Output the (x, y) coordinate of the center of the cell containing the given text.  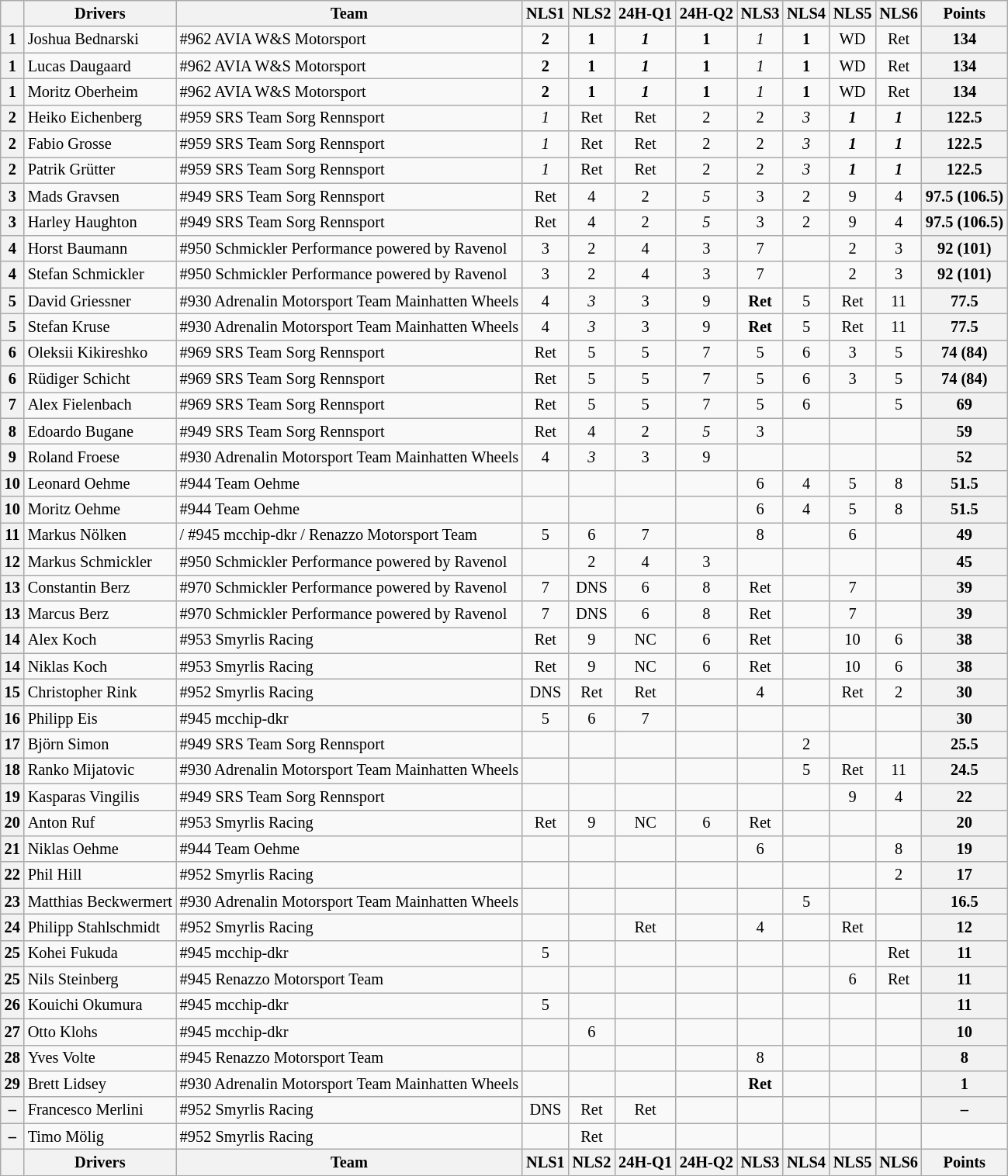
Leonard Oehme (100, 483)
29 (12, 1084)
23 (12, 901)
Lucas Daugaard (100, 66)
Alex Koch (100, 640)
Brett Lidsey (100, 1084)
Markus Nölken (100, 535)
Rüdiger Schicht (100, 379)
27 (12, 1032)
Philipp Eis (100, 718)
Kohei Fukuda (100, 953)
Horst Baumann (100, 248)
21 (12, 849)
Harley Haughton (100, 223)
Constantin Berz (100, 588)
Fabio Grosse (100, 144)
Matthias Beckwermert (100, 901)
/ #945 mcchip-dkr / Renazzo Motorsport Team (349, 535)
25.5 (965, 745)
49 (965, 535)
Marcus Berz (100, 614)
52 (965, 457)
59 (965, 431)
45 (965, 562)
Kouichi Okumura (100, 1005)
Roland Froese (100, 457)
24.5 (965, 770)
Alex Fielenbach (100, 405)
Anton Ruf (100, 823)
18 (12, 770)
Patrik Grütter (100, 170)
Philipp Stahlschmidt (100, 927)
Ranko Mijatovic (100, 770)
Kasparas Vingilis (100, 797)
Yves Volte (100, 1058)
Joshua Bednarski (100, 40)
Stefan Schmickler (100, 275)
Niklas Oehme (100, 849)
24 (12, 927)
Markus Schmickler (100, 562)
16 (12, 718)
Francesco Merlini (100, 1110)
Nils Steinberg (100, 980)
Stefan Kruse (100, 327)
Mads Gravsen (100, 196)
15 (12, 692)
Björn Simon (100, 745)
28 (12, 1058)
16.5 (965, 901)
David Griessner (100, 301)
69 (965, 405)
Niklas Koch (100, 666)
Moritz Oehme (100, 510)
Otto Klohs (100, 1032)
Oleksii Kikireshko (100, 353)
Christopher Rink (100, 692)
Phil Hill (100, 875)
Timo Mölig (100, 1136)
Moritz Oberheim (100, 92)
26 (12, 1005)
Edoardo Bugane (100, 431)
Heiko Eichenberg (100, 118)
